Output the [x, y] coordinate of the center of the cell containing the given text.  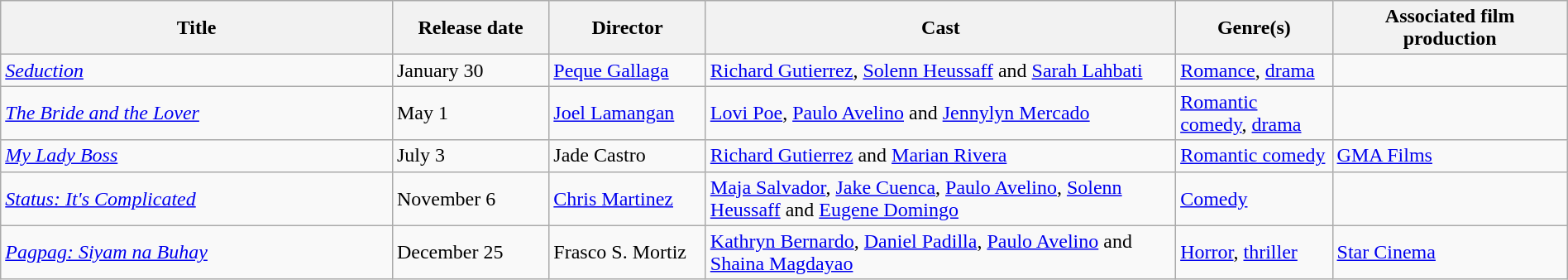
November 6 [470, 199]
Maja Salvador, Jake Cuenca, Paulo Avelino, Solenn Heussaff and Eugene Domingo [940, 199]
Frasco S. Mortiz [627, 252]
Status: It's Complicated [197, 199]
Release date [470, 28]
Romance, drama [1254, 70]
Peque Gallaga [627, 70]
Seduction [197, 70]
December 25 [470, 252]
My Lady Boss [197, 156]
Cast [940, 28]
Star Cinema [1450, 252]
Title [197, 28]
July 3 [470, 156]
Lovi Poe, Paulo Avelino and Jennylyn Mercado [940, 113]
Richard Gutierrez and Marian Rivera [940, 156]
GMA Films [1450, 156]
May 1 [470, 113]
Genre(s) [1254, 28]
Horror, thriller [1254, 252]
Comedy [1254, 199]
The Bride and the Lover [197, 113]
January 30 [470, 70]
Romantic comedy, drama [1254, 113]
Pagpag: Siyam na Buhay [197, 252]
Joel Lamangan [627, 113]
Jade Castro [627, 156]
Richard Gutierrez, Solenn Heussaff and Sarah Lahbati [940, 70]
Associated film production [1450, 28]
Romantic comedy [1254, 156]
Chris Martinez [627, 199]
Director [627, 28]
Kathryn Bernardo, Daniel Padilla, Paulo Avelino and Shaina Magdayao [940, 252]
